Detect which cell encompasses the target text, then output its [x, y] center coordinate. 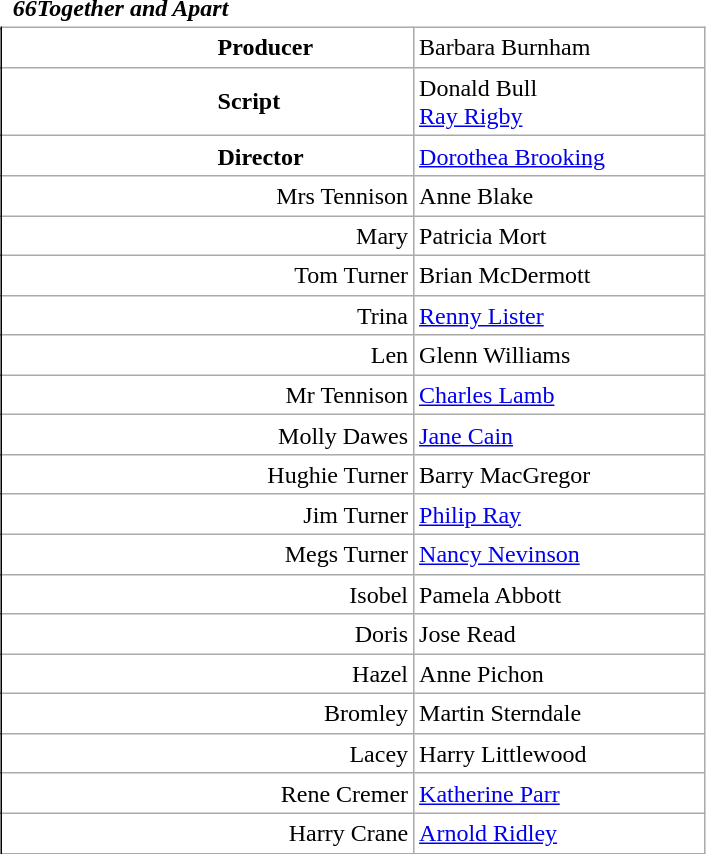
Harry Crane [208, 833]
Len [208, 355]
Brian McDermott [560, 275]
Barry MacGregor [560, 475]
Jim Turner [208, 514]
Jane Cain [560, 435]
Pamela Abbott [560, 594]
Donald BullRay Rigby [560, 102]
Director [208, 156]
Anne Pichon [560, 674]
Molly Dawes [208, 435]
Hughie Turner [208, 475]
Patricia Mort [560, 236]
Anne Blake [560, 196]
Katherine Parr [560, 793]
Barbara Burnham [560, 47]
Renny Lister [560, 315]
Isobel [208, 594]
Nancy Nevinson [560, 554]
Producer [208, 47]
Harry Littlewood [560, 753]
Charles Lamb [560, 395]
Arnold Ridley [560, 833]
Megs Turner [208, 554]
Lacey [208, 753]
Tom Turner [208, 275]
Hazel [208, 674]
Bromley [208, 714]
Dorothea Brooking [560, 156]
Doris [208, 634]
Rene Cremer [208, 793]
Martin Sterndale [560, 714]
Mary [208, 236]
Mrs Tennison [208, 196]
Philip Ray [560, 514]
Mr Tennison [208, 395]
Jose Read [560, 634]
Glenn Williams [560, 355]
Trina [208, 315]
Script [208, 102]
